Return the (X, Y) coordinate for the center point of the cell that contains the specified text.  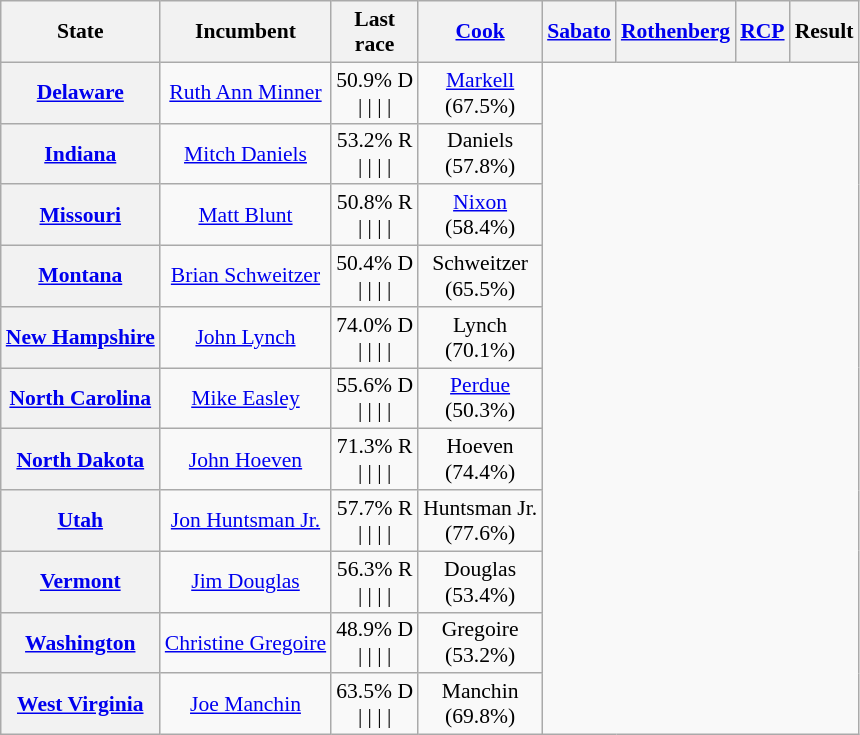
Schweitzer (65.5%) (480, 276)
West Virginia (80, 704)
State (80, 32)
50.8% R| | | | (374, 216)
56.3% R| | | | (374, 582)
Rothenberg (676, 32)
Manchin (69.8%) (480, 704)
Lynch (70.1%) (480, 338)
Utah (80, 520)
63.5% D| | | | (374, 704)
Washington (80, 642)
Perdue(50.3%) (480, 398)
New Hampshire (80, 338)
Lastrace (374, 32)
Huntsman Jr. (77.6%) (480, 520)
John Lynch (246, 338)
North Dakota (80, 460)
Gregoire (53.2%) (480, 642)
Missouri (80, 216)
Mike Easley (246, 398)
Indiana (80, 154)
57.7% R| | | | (374, 520)
Joe Manchin (246, 704)
North Carolina (80, 398)
48.9% D| | | | (374, 642)
Christine Gregoire (246, 642)
Result (824, 32)
Daniels(57.8%) (480, 154)
Douglas (53.4%) (480, 582)
Mitch Daniels (246, 154)
Markell(67.5%) (480, 92)
Matt Blunt (246, 216)
Jim Douglas (246, 582)
Brian Schweitzer (246, 276)
Hoeven (74.4%) (480, 460)
Incumbent (246, 32)
50.9% D| | | | (374, 92)
71.3% R| | | | (374, 460)
55.6% D| | | | (374, 398)
Vermont (80, 582)
John Hoeven (246, 460)
53.2% R| | | | (374, 154)
Delaware (80, 92)
Ruth Ann Minner (246, 92)
RCP (762, 32)
Sabato (579, 32)
74.0% D| | | | (374, 338)
Nixon(58.4%) (480, 216)
Jon Huntsman Jr. (246, 520)
Cook (480, 32)
Montana (80, 276)
50.4% D| | | | (374, 276)
